Output the (X, Y) coordinate of the center of the cell containing the given text.  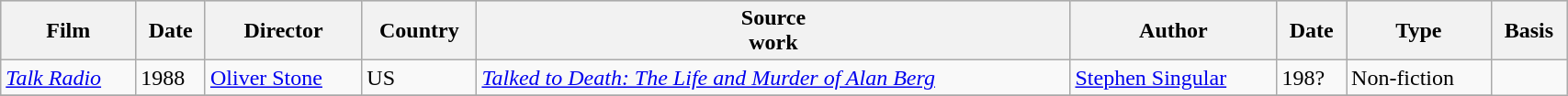
Director (283, 31)
Country (419, 31)
Type (1419, 31)
Talked to Death: The Life and Murder of Alan Berg (773, 78)
Author (1174, 31)
Non-fiction (1419, 78)
198? (1312, 78)
US (419, 78)
Talk Radio (68, 78)
Sourcework (773, 31)
1988 (171, 78)
Basis (1529, 31)
Film (68, 31)
Stephen Singular (1174, 78)
Oliver Stone (283, 78)
